Return (x, y) of the center of cell containing provided text 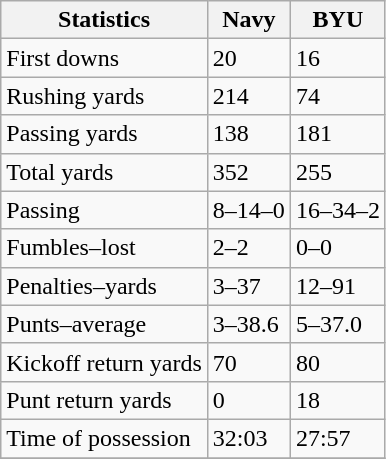
18 (338, 400)
8–14–0 (248, 210)
Navy (248, 20)
16–34–2 (338, 210)
BYU (338, 20)
70 (248, 362)
2–2 (248, 248)
5–37.0 (338, 324)
3–37 (248, 286)
Punt return yards (104, 400)
Fumbles–lost (104, 248)
Punts–average (104, 324)
16 (338, 58)
20 (248, 58)
Passing yards (104, 134)
32:03 (248, 438)
Passing (104, 210)
181 (338, 134)
255 (338, 172)
First downs (104, 58)
Statistics (104, 20)
Penalties–yards (104, 286)
27:57 (338, 438)
3–38.6 (248, 324)
Rushing yards (104, 96)
352 (248, 172)
214 (248, 96)
0–0 (338, 248)
0 (248, 400)
74 (338, 96)
Time of possession (104, 438)
Kickoff return yards (104, 362)
Total yards (104, 172)
80 (338, 362)
138 (248, 134)
12–91 (338, 286)
